Identify which cell holds the provided text, then report its [X, Y] central coordinate. 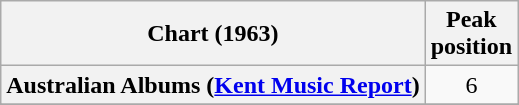
Australian Albums (Kent Music Report) [213, 85]
Peakposition [471, 34]
6 [471, 85]
Chart (1963) [213, 34]
